Detect which cell encompasses the target text, then output its (X, Y) center coordinate. 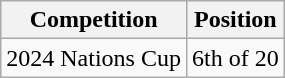
6th of 20 (235, 58)
Position (235, 20)
2024 Nations Cup (94, 58)
Competition (94, 20)
